Return the [x, y] coordinate for the center point of the cell that contains the specified text.  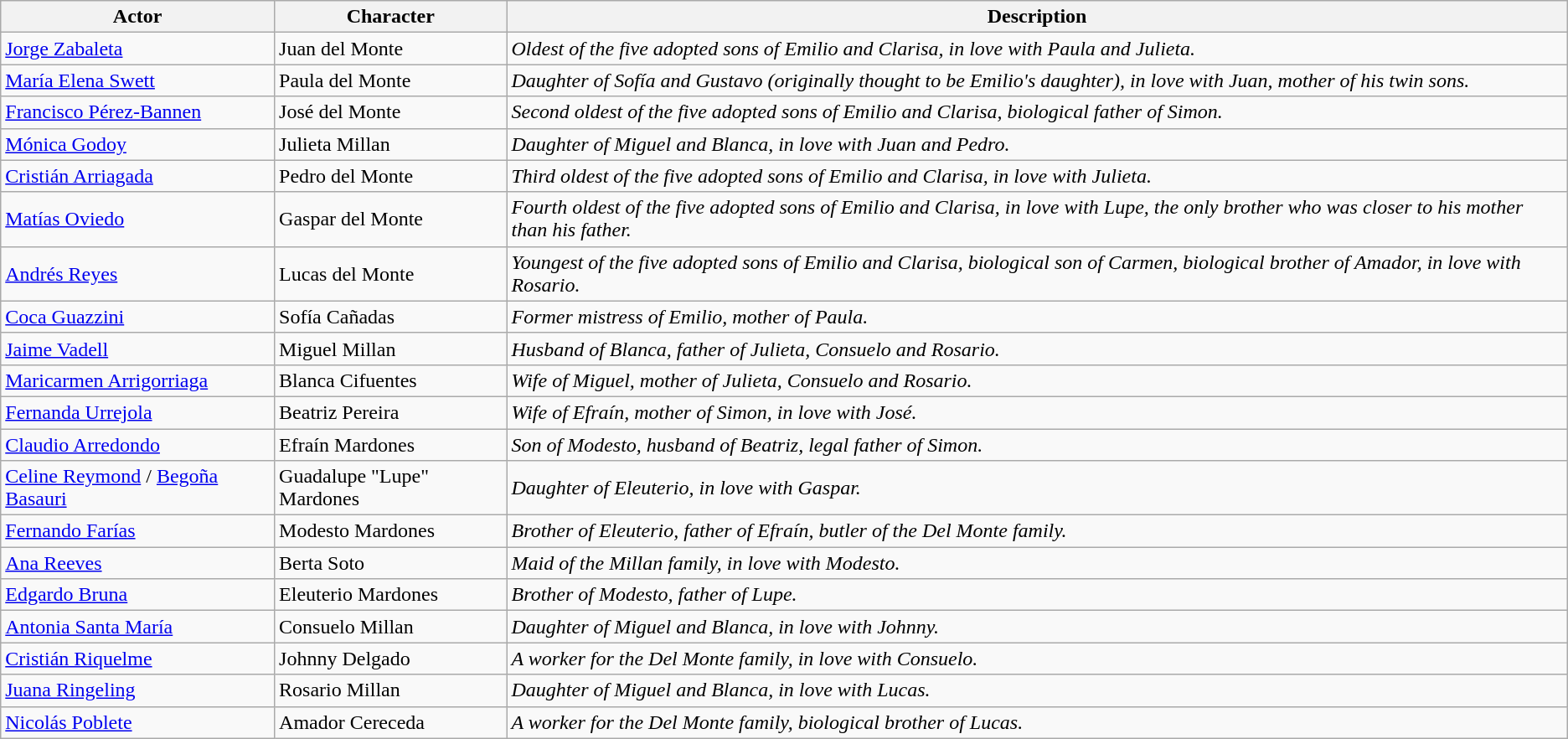
Lucas del Monte [390, 273]
Modesto Mardones [390, 531]
Husband of Blanca, father of Julieta, Consuelo and Rosario. [1037, 349]
Cristián Riquelme [137, 659]
Description [1037, 17]
Character [390, 17]
Third oldest of the five adopted sons of Emilio and Clarisa, in love with Julieta. [1037, 176]
Juana Ringeling [137, 690]
Son of Modesto, husband of Beatriz, legal father of Simon. [1037, 445]
Daughter of Miguel and Blanca, in love with Johnny. [1037, 627]
Mónica Godoy [137, 144]
Gaspar del Monte [390, 220]
Berta Soto [390, 563]
Rosario Millan [390, 690]
Nicolás Poblete [137, 722]
Daughter of Sofía and Gustavo (originally thought to be Emilio's daughter), in love with Juan, mother of his twin sons. [1037, 80]
Pedro del Monte [390, 176]
Maid of the Millan family, in love with Modesto. [1037, 563]
Fernando Farías [137, 531]
Efraín Mardones [390, 445]
Brother of Modesto, father of Lupe. [1037, 595]
Sofía Cañadas [390, 317]
Miguel Millan [390, 349]
Paula del Monte [390, 80]
Maricarmen Arrigorriaga [137, 380]
José del Monte [390, 112]
Edgardo Bruna [137, 595]
Guadalupe "Lupe" Mardones [390, 488]
Blanca Cifuentes [390, 380]
A worker for the Del Monte family, biological brother of Lucas. [1037, 722]
Oldest of the five adopted sons of Emilio and Clarisa, in love with Paula and Julieta. [1037, 49]
Daughter of Miguel and Blanca, in love with Lucas. [1037, 690]
Daughter of Miguel and Blanca, in love with Juan and Pedro. [1037, 144]
Cristián Arriagada [137, 176]
Youngest of the five adopted sons of Emilio and Clarisa, biological son of Carmen, biological brother of Amador, in love with Rosario. [1037, 273]
Wife of Efraín, mother of Simon, in love with José. [1037, 412]
Juan del Monte [390, 49]
Wife of Miguel, mother of Julieta, Consuelo and Rosario. [1037, 380]
Francisco Pérez-Bannen [137, 112]
Beatriz Pereira [390, 412]
Ana Reeves [137, 563]
Matías Oviedo [137, 220]
Celine Reymond / Begoña Basauri [137, 488]
Amador Cereceda [390, 722]
Brother of Eleuterio, father of Efraín, butler of the Del Monte family. [1037, 531]
Fourth oldest of the five adopted sons of Emilio and Clarisa, in love with Lupe, the only brother who was closer to his mother than his father. [1037, 220]
A worker for the Del Monte family, in love with Consuelo. [1037, 659]
Andrés Reyes [137, 273]
Second oldest of the five adopted sons of Emilio and Clarisa, biological father of Simon. [1037, 112]
Daughter of Eleuterio, in love with Gaspar. [1037, 488]
Coca Guazzini [137, 317]
Jaime Vadell [137, 349]
Julieta Millan [390, 144]
Fernanda Urrejola [137, 412]
Consuelo Millan [390, 627]
Jorge Zabaleta [137, 49]
Antonia Santa María [137, 627]
María Elena Swett [137, 80]
Actor [137, 17]
Former mistress of Emilio, mother of Paula. [1037, 317]
Eleuterio Mardones [390, 595]
Johnny Delgado [390, 659]
Claudio Arredondo [137, 445]
